Return the [X, Y] coordinate for the center point of the cell that contains the specified text.  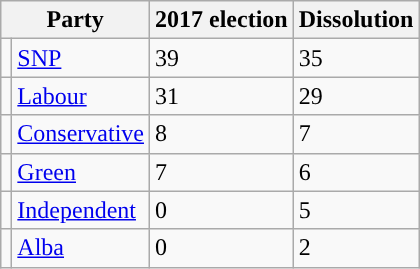
29 [356, 96]
31 [222, 96]
Green [81, 172]
6 [356, 172]
SNP [81, 58]
35 [356, 58]
2017 election [222, 20]
39 [222, 58]
Labour [81, 96]
Independent [81, 210]
2 [356, 248]
8 [222, 134]
Party [76, 20]
Alba [81, 248]
Dissolution [356, 20]
5 [356, 210]
Conservative [81, 134]
